Detect which cell encompasses the target text, then output its [x, y] center coordinate. 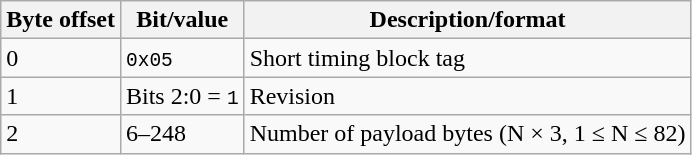
6–248 [182, 134]
Short timing block tag [468, 58]
2 [61, 134]
0 [61, 58]
Revision [468, 96]
0x05 [182, 58]
Number of payload bytes (N × 3, 1 ≤ N ≤ 82) [468, 134]
Description/format [468, 20]
Bits 2:0 = 1 [182, 96]
1 [61, 96]
Byte offset [61, 20]
Bit/value [182, 20]
